Return the [x, y] coordinate for the center point of the cell that contains the specified text.  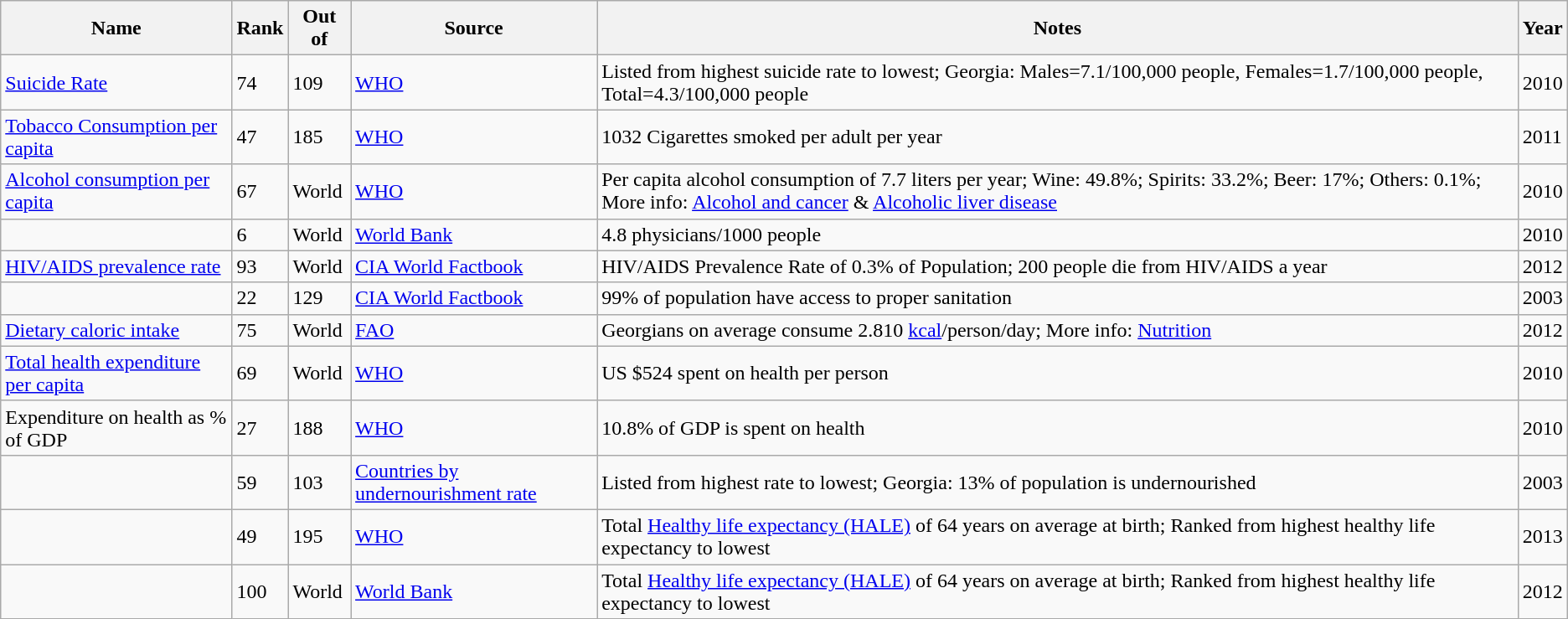
22 [260, 298]
6 [260, 235]
49 [260, 536]
74 [260, 82]
93 [260, 266]
2013 [1543, 536]
Suicide Rate [116, 82]
129 [320, 298]
Year [1543, 28]
FAO [474, 330]
Listed from highest rate to lowest; Georgia: 13% of population is undernourished [1058, 482]
109 [320, 82]
2011 [1543, 137]
188 [320, 427]
75 [260, 330]
10.8% of GDP is spent on health [1058, 427]
HIV/AIDS prevalence rate [116, 266]
27 [260, 427]
69 [260, 374]
185 [320, 137]
US $524 spent on health per person [1058, 374]
Alcohol consumption per capita [116, 191]
195 [320, 536]
100 [260, 591]
Out of [320, 28]
HIV/AIDS Prevalence Rate of 0.3% of Population; 200 people die from HIV/AIDS a year [1058, 266]
Name [116, 28]
Total health expenditure per capita [116, 374]
Listed from highest suicide rate to lowest; Georgia: Males=7.1/100,000 people, Females=1.7/100,000 people, Total=4.3/100,000 people [1058, 82]
Notes [1058, 28]
59 [260, 482]
47 [260, 137]
Countries by undernourishment rate [474, 482]
Expenditure on health as % of GDP [116, 427]
67 [260, 191]
4.8 physicians/1000 people [1058, 235]
103 [320, 482]
1032 Cigarettes smoked per adult per year [1058, 137]
Tobacco Consumption per capita [116, 137]
Source [474, 28]
Georgians on average consume 2.810 kcal/person/day; More info: Nutrition [1058, 330]
Dietary caloric intake [116, 330]
99% of population have access to proper sanitation [1058, 298]
Rank [260, 28]
